Output the (x, y) coordinate of the center of the cell containing the given text.  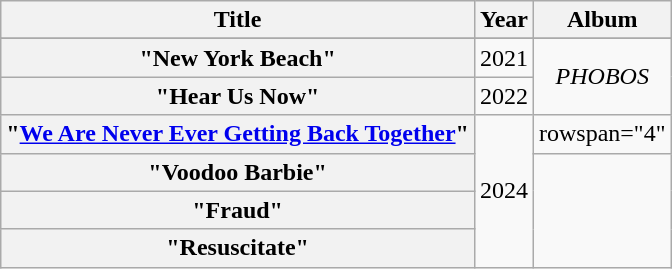
Title (238, 20)
Album (602, 20)
"Voodoo Barbie" (238, 172)
PHOBOS (602, 77)
2024 (504, 191)
"New York Beach" (238, 58)
2021 (504, 58)
rowspan="4" (602, 134)
"Resuscitate" (238, 248)
"Fraud" (238, 210)
"Hear Us Now" (238, 96)
"We Are Never Ever Getting Back Together" (238, 134)
2022 (504, 96)
Year (504, 20)
